Find where the given text appears and provide that cell's center as (x, y) coordinate. 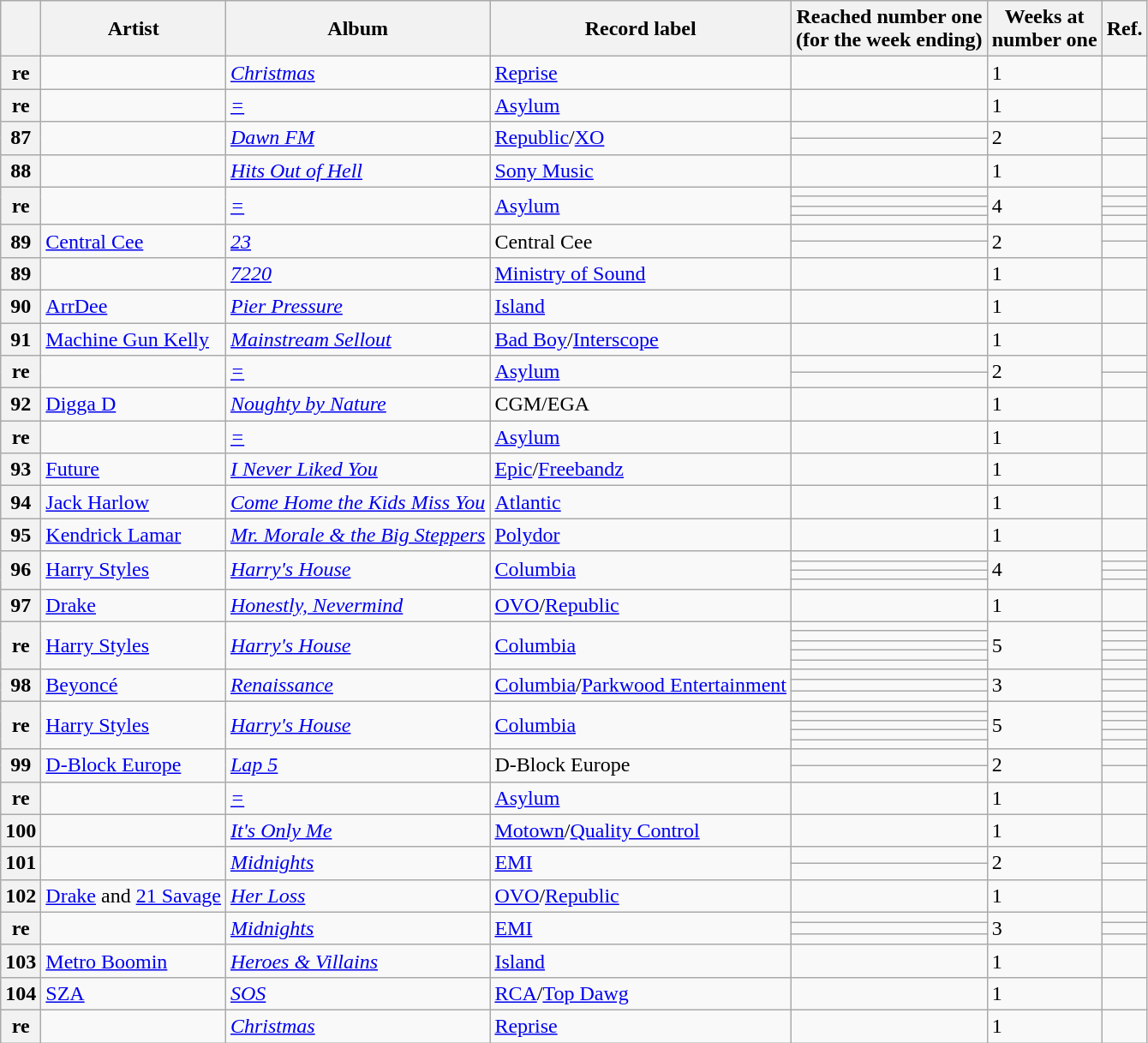
Beyoncé (134, 686)
94 (21, 502)
96 (21, 570)
Noughty by Nature (357, 405)
98 (21, 686)
101 (21, 863)
Mainstream Sellout (357, 339)
Epic/Freebandz (641, 470)
103 (21, 961)
Lap 5 (357, 765)
SOS (357, 993)
Artist (134, 29)
Ref. (1124, 29)
Honestly, Nevermind (357, 605)
Columbia/Parkwood Entertainment (641, 686)
Republic/XO (641, 138)
Ministry of Sound (641, 273)
Digga D (134, 405)
Kendrick Lamar (134, 535)
It's Only Me (357, 830)
97 (21, 605)
I Never Liked You (357, 470)
Renaissance (357, 686)
92 (21, 405)
Record label (641, 29)
Drake and 21 Savage (134, 896)
Future (134, 470)
Motown/Quality Control (641, 830)
Hits Out of Hell (357, 171)
Polydor (641, 535)
Atlantic (641, 502)
99 (21, 765)
Her Loss (357, 896)
Jack Harlow (134, 502)
Sony Music (641, 171)
95 (21, 535)
Machine Gun Kelly (134, 339)
Dawn FM (357, 138)
100 (21, 830)
Drake (134, 605)
Weeks atnumber one (1044, 29)
Reached number one(for the week ending) (889, 29)
90 (21, 306)
88 (21, 171)
Metro Boomin (134, 961)
Bad Boy/Interscope (641, 339)
Mr. Morale & the Big Steppers (357, 535)
CGM/EGA (641, 405)
Album (357, 29)
Heroes & Villains (357, 961)
Come Home the Kids Miss You (357, 502)
104 (21, 993)
93 (21, 470)
ArrDee (134, 306)
Pier Pressure (357, 306)
RCA/Top Dawg (641, 993)
102 (21, 896)
7220 (357, 273)
SZA (134, 993)
23 (357, 241)
91 (21, 339)
87 (21, 138)
